Return the [x, y] coordinate for the center point of the cell that contains the specified text.  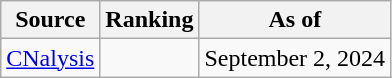
Ranking [150, 20]
September 2, 2024 [295, 58]
CNalysis [50, 58]
As of [295, 20]
Source [50, 20]
